Return the [x, y] coordinate for the center point of the cell that contains the specified text.  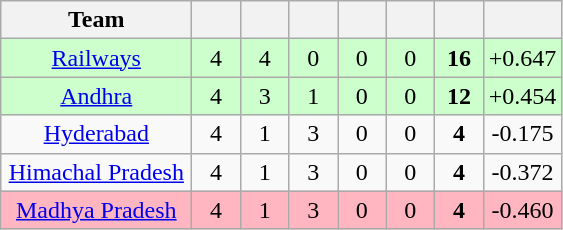
12 [460, 96]
Madhya Pradesh [96, 210]
Railways [96, 58]
Hyderabad [96, 134]
+0.454 [522, 96]
Team [96, 20]
-0.175 [522, 134]
16 [460, 58]
+0.647 [522, 58]
Andhra [96, 96]
-0.460 [522, 210]
Himachal Pradesh [96, 172]
-0.372 [522, 172]
